Search for the cell housing the specified text and yield its (X, Y) center coordinate. 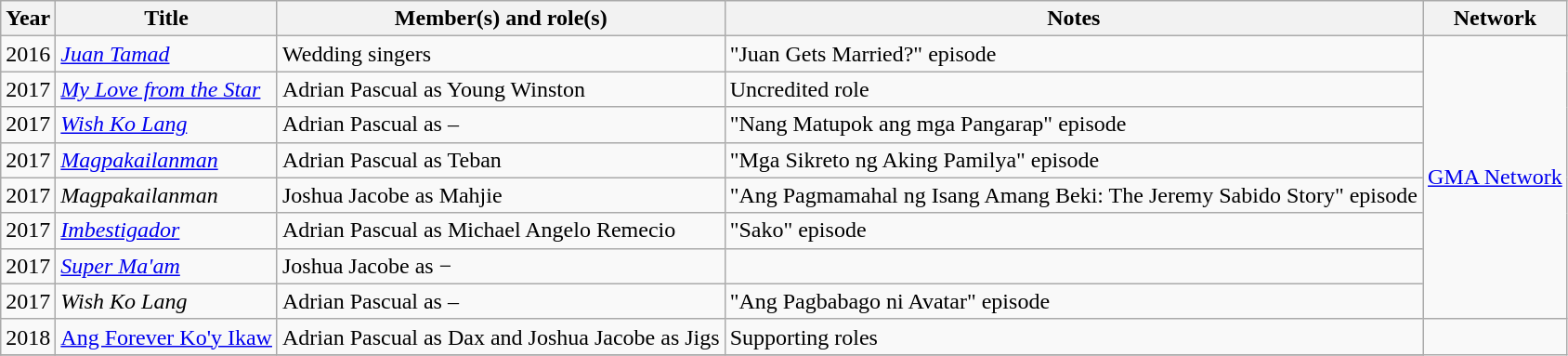
Network (1496, 19)
Adrian Pascual as Dax and Joshua Jacobe as Jigs (501, 336)
Title (167, 19)
Year (28, 19)
GMA Network (1496, 178)
"Mga Sikreto ng Aking Pamilya" episode (1074, 160)
Imbestigador (167, 231)
Adrian Pascual as Teban (501, 160)
My Love from the Star (167, 89)
Supporting roles (1074, 336)
"Sako" episode (1074, 231)
Adrian Pascual as Michael Angelo Remecio (501, 231)
Member(s) and role(s) (501, 19)
Wedding singers (501, 54)
Uncredited role (1074, 89)
Joshua Jacobe as Mahjie (501, 195)
"Ang Pagbabago ni Avatar" episode (1074, 301)
2018 (28, 336)
"Juan Gets Married?" episode (1074, 54)
Super Ma'am (167, 266)
2016 (28, 54)
"Ang Pagmamahal ng Isang Amang Beki: The Jeremy Sabido Story" episode (1074, 195)
Ang Forever Ko'y Ikaw (167, 336)
Adrian Pascual as Young Winston (501, 89)
"Nang Matupok ang mga Pangarap" episode (1074, 125)
Joshua Jacobe as − (501, 266)
Notes (1074, 19)
Juan Tamad (167, 54)
